Identify which cell holds the provided text, then report its (X, Y) central coordinate. 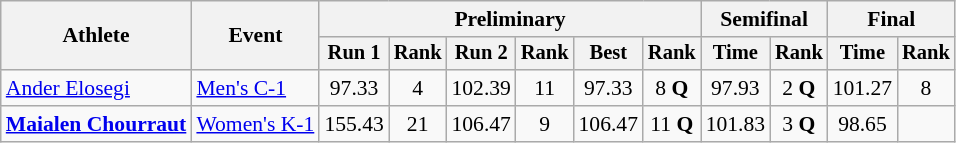
2 Q (799, 88)
9 (545, 124)
Final (892, 19)
Ander Elosegi (96, 88)
155.43 (354, 124)
101.27 (862, 88)
Event (255, 36)
Run 1 (354, 54)
8 (926, 88)
Men's C-1 (255, 88)
98.65 (862, 124)
Women's K-1 (255, 124)
8 Q (672, 88)
101.83 (736, 124)
Athlete (96, 36)
Maialen Chourraut (96, 124)
21 (418, 124)
Semifinal (764, 19)
11 (545, 88)
Preliminary (510, 19)
3 Q (799, 124)
4 (418, 88)
Best (608, 54)
11 Q (672, 124)
Run 2 (480, 54)
97.93 (736, 88)
102.39 (480, 88)
